From the cell containing the given text, extract its center point as [x, y] coordinate. 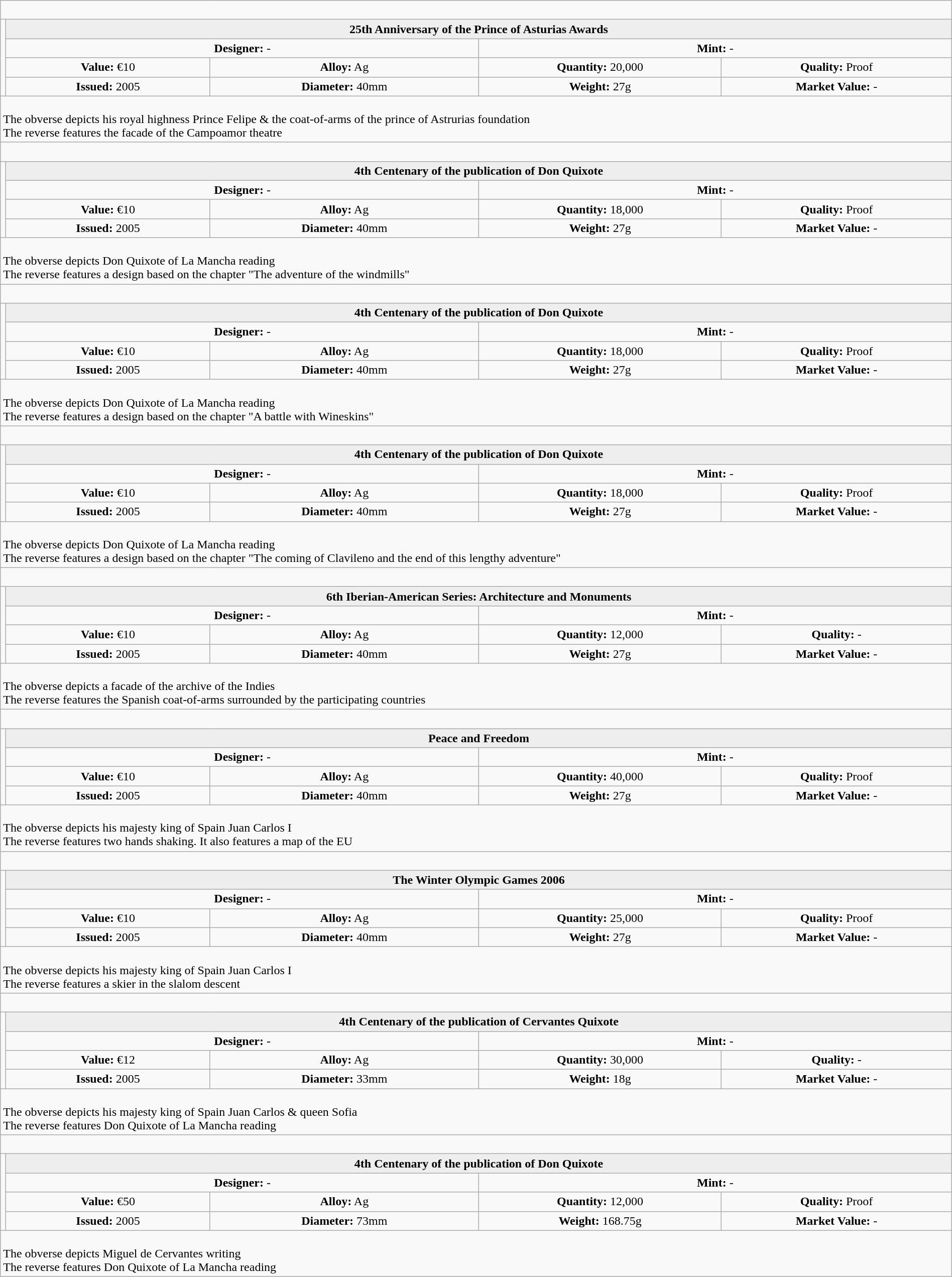
Peace and Freedom [479, 738]
Diameter: 33mm [344, 1079]
Quantity: 25,000 [600, 918]
Weight: 168.75g [600, 1221]
6th Iberian-American Series: Architecture and Monuments [479, 596]
Quantity: 20,000 [600, 67]
Quantity: 40,000 [600, 776]
The Winter Olympic Games 2006 [479, 880]
The obverse depicts Don Quixote of La Mancha readingThe reverse features a design based on the chapter "The adventure of the windmills" [476, 261]
The obverse depicts his majesty king of Spain Juan Carlos & queen SofiaThe reverse features Don Quixote of La Mancha reading [476, 1112]
4th Centenary of the publication of Cervantes Quixote [479, 1021]
The obverse depicts Miguel de Cervantes writingThe reverse features Don Quixote of La Mancha reading [476, 1253]
Quantity: 30,000 [600, 1060]
The obverse depicts his majesty king of Spain Juan Carlos IThe reverse features two hands shaking. It also features a map of the EU [476, 828]
The obverse depicts Don Quixote of La Mancha readingThe reverse features a design based on the chapter "A battle with Wineskins" [476, 403]
Diameter: 73mm [344, 1221]
The obverse depicts his majesty king of Spain Juan Carlos IThe reverse features a skier in the slalom descent [476, 970]
Value: €50 [108, 1202]
Value: €12 [108, 1060]
Weight: 18g [600, 1079]
The obverse depicts a facade of the archive of the IndiesThe reverse features the Spanish coat-of-arms surrounded by the participating countries [476, 686]
25th Anniversary of the Prince of Asturias Awards [479, 29]
